Provide the [X, Y] coordinate of the cell's center where the given text is located.  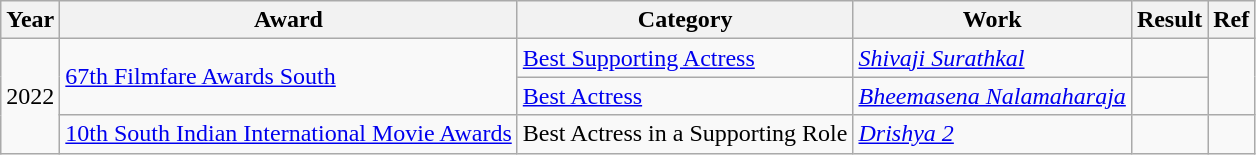
Bheemasena Nalamaharaja [992, 96]
Work [992, 20]
Best Actress in a Supporting Role [685, 134]
Result [1169, 20]
Best Supporting Actress [685, 58]
Category [685, 20]
Shivaji Surathkal [992, 58]
Best Actress [685, 96]
Drishya 2 [992, 134]
67th Filmfare Awards South [288, 77]
2022 [30, 96]
Ref [1232, 20]
Year [30, 20]
10th South Indian International Movie Awards [288, 134]
Award [288, 20]
